Output the (X, Y) coordinate of the center of the cell containing the given text.  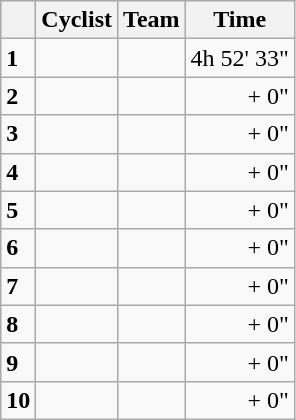
1 (18, 58)
3 (18, 134)
Team (152, 20)
5 (18, 210)
4h 52' 33" (240, 58)
6 (18, 248)
Cyclist (77, 20)
2 (18, 96)
8 (18, 324)
7 (18, 286)
Time (240, 20)
10 (18, 400)
4 (18, 172)
9 (18, 362)
